Find where the given text appears and provide that cell's center as [X, Y] coordinate. 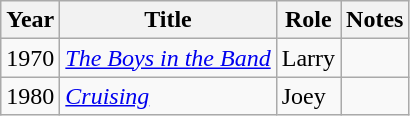
Role [308, 20]
Year [30, 20]
Cruising [168, 96]
Notes [375, 20]
Title [168, 20]
The Boys in the Band [168, 58]
1980 [30, 96]
1970 [30, 58]
Larry [308, 58]
Joey [308, 96]
